Return (x, y) of the center of cell containing provided text 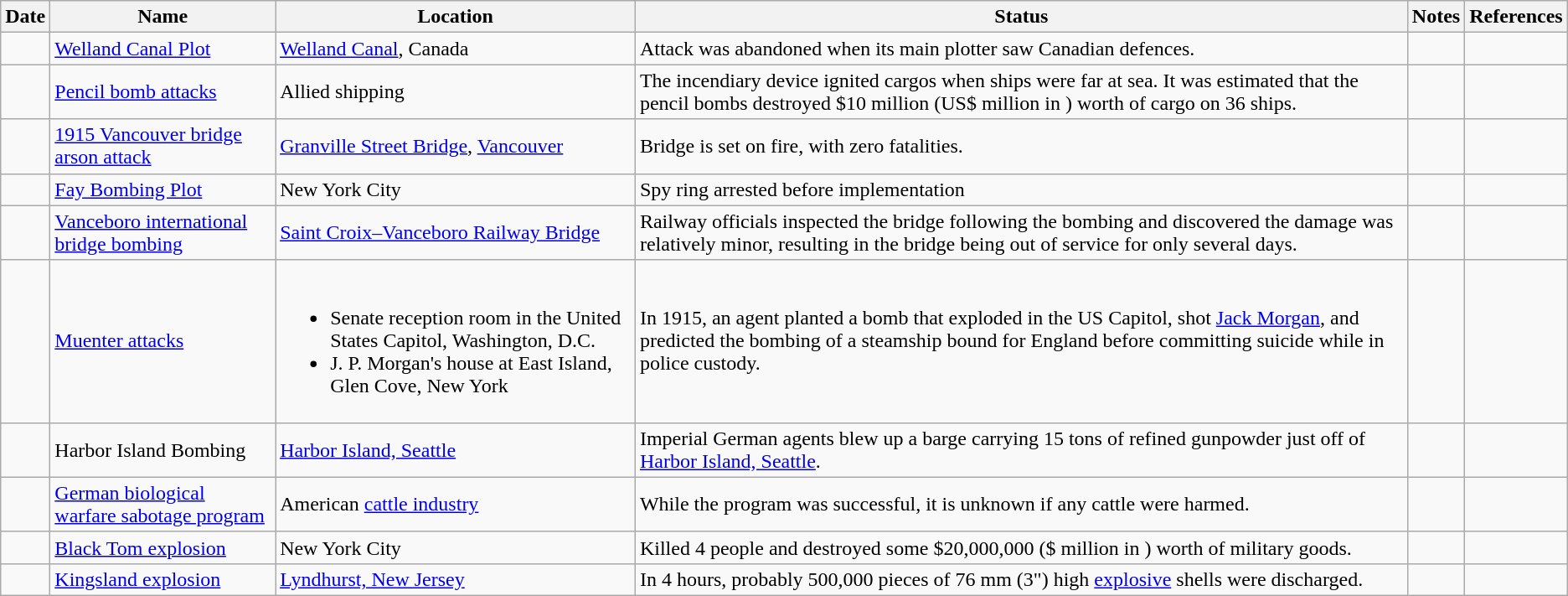
Status (1021, 17)
Fay Bombing Plot (162, 189)
Granville Street Bridge, Vancouver (456, 146)
Date (25, 17)
Welland Canal Plot (162, 49)
Kingsland explosion (162, 579)
Imperial German agents blew up a barge carrying 15 tons of refined gunpowder just off of Harbor Island, Seattle. (1021, 449)
Black Tom explosion (162, 547)
German biological warfare sabotage program (162, 505)
1915 Vancouver bridge arson attack (162, 146)
In 4 hours, probably 500,000 pieces of 76 mm (3") high explosive shells were discharged. (1021, 579)
Spy ring arrested before implementation (1021, 189)
Location (456, 17)
Pencil bomb attacks (162, 92)
Bridge is set on fire, with zero fatalities. (1021, 146)
Saint Croix–Vanceboro Railway Bridge (456, 233)
While the program was successful, it is unknown if any cattle were harmed. (1021, 505)
Killed 4 people and destroyed some $20,000,000 ($ million in ) worth of military goods. (1021, 547)
Lyndhurst, New Jersey (456, 579)
Notes (1436, 17)
Allied shipping (456, 92)
Muenter attacks (162, 341)
Welland Canal, Canada (456, 49)
Harbor Island Bombing (162, 449)
Name (162, 17)
American cattle industry (456, 505)
References (1516, 17)
Vanceboro international bridge bombing (162, 233)
Attack was abandoned when its main plotter saw Canadian defences. (1021, 49)
Senate reception room in the United States Capitol, Washington, D.C.J. P. Morgan's house at East Island, Glen Cove, New York (456, 341)
Harbor Island, Seattle (456, 449)
